For the text-containing cell, return its midpoint in [X, Y] coordinate format. 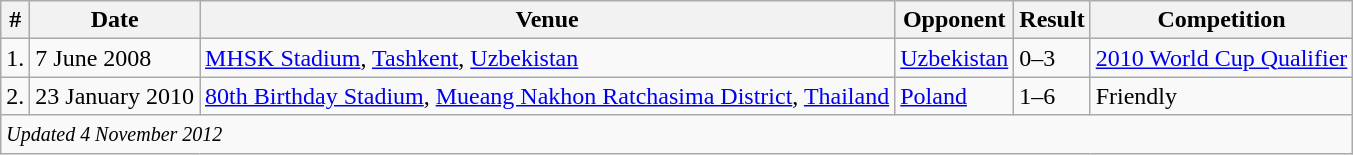
80th Birthday Stadium, Mueang Nakhon Ratchasima District, Thailand [548, 96]
0–3 [1052, 58]
Poland [954, 96]
1. [16, 58]
Competition [1222, 20]
MHSK Stadium, Tashkent, Uzbekistan [548, 58]
Venue [548, 20]
Date [115, 20]
Uzbekistan [954, 58]
Opponent [954, 20]
Friendly [1222, 96]
Result [1052, 20]
Updated 4 November 2012 [677, 134]
7 June 2008 [115, 58]
2. [16, 96]
1–6 [1052, 96]
2010 World Cup Qualifier [1222, 58]
# [16, 20]
23 January 2010 [115, 96]
